Output the [X, Y] coordinate of the center of the cell containing the given text.  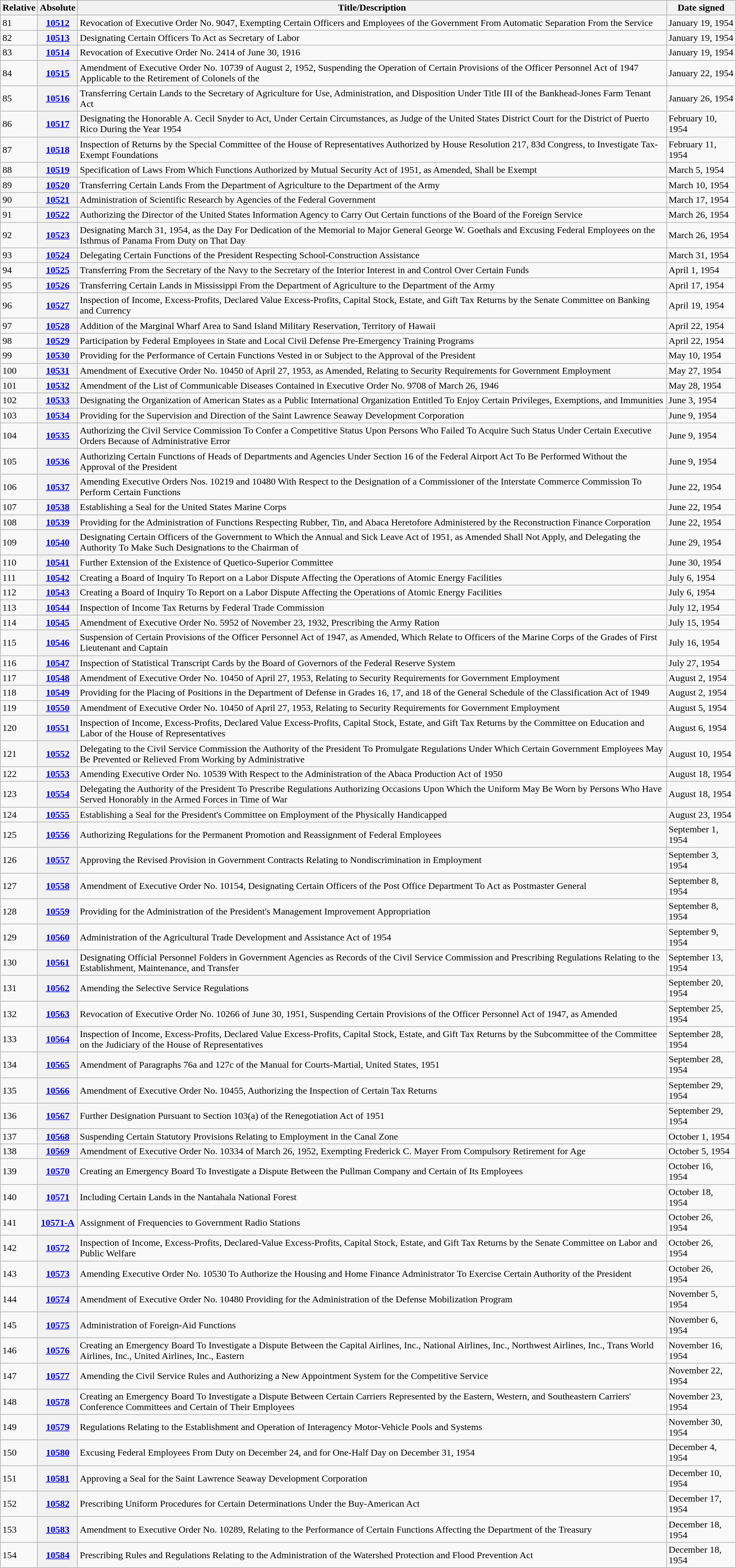
116 [19, 663]
95 [19, 285]
10559 [58, 912]
10544 [58, 608]
10574 [58, 1299]
December 4, 1954 [701, 1452]
Establishing a Seal for the United States Marine Corps [372, 507]
10515 [58, 73]
April 17, 1954 [701, 285]
10525 [58, 270]
103 [19, 415]
127 [19, 886]
128 [19, 912]
Amending the Civil Service Rules and Authorizing a New Appointment System for the Competitive Service [372, 1376]
Revocation of Executive Order No. 9047, Exempting Certain Officers and Employees of the Government From Automatic Separation From the Service [372, 23]
July 16, 1954 [701, 643]
93 [19, 255]
10512 [58, 23]
150 [19, 1452]
10535 [58, 435]
10532 [58, 386]
Prescribing Uniform Procedures for Certain Determinations Under the Buy-American Act [372, 1504]
10527 [58, 306]
Approving the Revised Provision in Government Contracts Relating to Nondiscrimination in Employment [372, 861]
October 1, 1954 [701, 1136]
105 [19, 461]
10553 [58, 774]
10540 [58, 542]
Suspending Certain Statutory Provisions Relating to Employment in the Canal Zone [372, 1136]
Inspection of Statistical Transcript Cards by the Board of Governors of the Federal Reserve System [372, 663]
10564 [58, 1039]
Transferring Certain Lands From the Department of Agriculture to the Department of the Army [372, 185]
10516 [58, 98]
10545 [58, 622]
97 [19, 326]
96 [19, 306]
100 [19, 371]
126 [19, 861]
October 5, 1954 [701, 1151]
84 [19, 73]
154 [19, 1555]
Approving a Seal for the Saint Lawrence Seaway Development Corporation [372, 1478]
August 10, 1954 [701, 754]
10575 [58, 1325]
10537 [58, 487]
Providing for the Supervision and Direction of the Saint Lawrence Seaway Development Corporation [372, 415]
January 26, 1954 [701, 98]
142 [19, 1248]
April 1, 1954 [701, 270]
91 [19, 215]
146 [19, 1350]
Revocation of Executive Order No. 10266 of June 30, 1951, Suspending Certain Provisions of the Officer Personnel Act of 1947, as Amended [372, 1014]
10549 [58, 693]
99 [19, 356]
10543 [58, 593]
10531 [58, 371]
Revocation of Executive Order No. 2414 of June 30, 1916 [372, 53]
Title/Description [372, 8]
10538 [58, 507]
March 5, 1954 [701, 170]
10557 [58, 861]
10529 [58, 341]
10572 [58, 1248]
120 [19, 728]
Absolute [58, 8]
Amendment of Executive Order No. 10334 of March 26, 1952, Exempting Frederick C. Mayer From Compulsory Retirement for Age [372, 1151]
145 [19, 1325]
Amending Executive Order No. 10530 To Authorize the Housing and Home Finance Administrator To Exercise Certain Authority of the President [372, 1274]
September 25, 1954 [701, 1014]
Providing for the Administration of Functions Respecting Rubber, Tin, and Abaca Heretofore Administered by the Reconstruction Finance Corporation [372, 522]
Assignment of Frequencies to Government Radio Stations [372, 1223]
131 [19, 988]
10546 [58, 643]
83 [19, 53]
114 [19, 622]
10513 [58, 38]
September 9, 1954 [701, 937]
10567 [58, 1116]
118 [19, 693]
10570 [58, 1171]
November 22, 1954 [701, 1376]
October 16, 1954 [701, 1171]
Creating an Emergency Board To Investigate a Dispute Between the Pullman Company and Certain of Its Employees [372, 1171]
10530 [58, 356]
10536 [58, 461]
July 12, 1954 [701, 608]
10580 [58, 1452]
10555 [58, 815]
August 5, 1954 [701, 708]
Amendment of the List of Communicable Diseases Contained in Executive Order No. 9708 of March 26, 1946 [372, 386]
94 [19, 270]
September 20, 1954 [701, 988]
10547 [58, 663]
10581 [58, 1478]
Providing for the Administration of the President's Management Improvement Appropriation [372, 912]
133 [19, 1039]
125 [19, 835]
Regulations Relating to the Establishment and Operation of Interagency Motor-Vehicle Pools and Systems [372, 1427]
January 22, 1954 [701, 73]
137 [19, 1136]
147 [19, 1376]
143 [19, 1274]
10552 [58, 754]
September 13, 1954 [701, 963]
117 [19, 678]
81 [19, 23]
102 [19, 400]
10548 [58, 678]
Amendment of Executive Order No. 5952 of November 23, 1932, Prescribing the Army Ration [372, 622]
113 [19, 608]
151 [19, 1478]
140 [19, 1197]
10514 [58, 53]
Establishing a Seal for the President's Committee on Employment of the Physically Handicapped [372, 815]
10578 [58, 1401]
Participation by Federal Employees in State and Local Civil Defense Pre-Emergency Training Programs [372, 341]
122 [19, 774]
February 11, 1954 [701, 149]
Authorizing the Director of the United States Information Agency to Carry Out Certain functions of the Board of the Foreign Service [372, 215]
Further Extension of the Existence of Quetico-Superior Committee [372, 563]
Designating Certain Officers To Act as Secretary of Labor [372, 38]
Amendment of Paragraphs 76a and 127c of the Manual for Courts-Martial, United States, 1951 [372, 1065]
134 [19, 1065]
May 27, 1954 [701, 371]
138 [19, 1151]
December 17, 1954 [701, 1504]
Excusing Federal Employees From Duty on December 24, and for One-Half Day on December 31, 1954 [372, 1452]
September 3, 1954 [701, 861]
10573 [58, 1274]
10560 [58, 937]
November 5, 1954 [701, 1299]
10584 [58, 1555]
119 [19, 708]
July 15, 1954 [701, 622]
108 [19, 522]
Amendment of Executive Order No. 10480 Providing for the Administration of the Defense Mobilization Program [372, 1299]
10542 [58, 578]
109 [19, 542]
92 [19, 235]
November 16, 1954 [701, 1350]
Date signed [701, 8]
90 [19, 200]
Addition of the Marginal Wharf Area to Sand Island Military Reservation, Territory of Hawaii [372, 326]
10533 [58, 400]
10517 [58, 124]
Amending Executive Order No. 10539 With Respect to the Administration of the Abaca Production Act of 1950 [372, 774]
10534 [58, 415]
August 6, 1954 [701, 728]
88 [19, 170]
May 28, 1954 [701, 386]
Specification of Laws From Which Functions Authorized by Mutual Security Act of 1951, as Amended, Shall be Exempt [372, 170]
104 [19, 435]
10563 [58, 1014]
Delegating Certain Functions of the President Respecting School-Construction Assistance [372, 255]
May 10, 1954 [701, 356]
April 19, 1954 [701, 306]
10571-A [58, 1223]
Amendment of Executive Order No. 10450 of April 27, 1953, as Amended, Relating to Security Requirements for Government Employment [372, 371]
February 10, 1954 [701, 124]
Administration of Foreign-Aid Functions [372, 1325]
112 [19, 593]
November 23, 1954 [701, 1401]
Amendment of Executive Order No. 10154, Designating Certain Officers of the Post Office Department To Act as Postmaster General [372, 886]
June 3, 1954 [701, 400]
Authorizing Regulations for the Permanent Promotion and Reassignment of Federal Employees [372, 835]
Relative [19, 8]
Further Designation Pursuant to Section 103(a) of the Renegotiation Act of 1951 [372, 1116]
10565 [58, 1065]
10528 [58, 326]
132 [19, 1014]
82 [19, 38]
Amendment of Executive Order No. 10455, Authorizing the Inspection of Certain Tax Returns [372, 1090]
Administration of Scientific Research by Agencies of the Federal Government [372, 200]
Administration of the Agricultural Trade Development and Assistance Act of 1954 [372, 937]
June 29, 1954 [701, 542]
10556 [58, 835]
November 30, 1954 [701, 1427]
141 [19, 1223]
10571 [58, 1197]
Providing for the Performance of Certain Functions Vested in or Subject to the Approval of the President [372, 356]
10521 [58, 200]
10519 [58, 170]
10520 [58, 185]
115 [19, 643]
10526 [58, 285]
10518 [58, 149]
149 [19, 1427]
10576 [58, 1350]
86 [19, 124]
10579 [58, 1427]
10554 [58, 794]
Transferring Certain Lands in Mississippi From the Department of Agriculture to the Department of the Army [372, 285]
136 [19, 1116]
10583 [58, 1529]
10569 [58, 1151]
March 31, 1954 [701, 255]
10541 [58, 563]
Including Certain Lands in the Nantahala National Forest [372, 1197]
10539 [58, 522]
10522 [58, 215]
139 [19, 1171]
August 23, 1954 [701, 815]
Inspection of Income Tax Returns by Federal Trade Commission [372, 608]
87 [19, 149]
152 [19, 1504]
153 [19, 1529]
10523 [58, 235]
10562 [58, 988]
101 [19, 386]
107 [19, 507]
10551 [58, 728]
March 17, 1954 [701, 200]
Prescribing Rules and Regulations Relating to the Administration of the Watershed Protection and Flood Prevention Act [372, 1555]
10577 [58, 1376]
10550 [58, 708]
123 [19, 794]
Amending the Selective Service Regulations [372, 988]
148 [19, 1401]
85 [19, 98]
10561 [58, 963]
144 [19, 1299]
10582 [58, 1504]
Transferring From the Secretary of the Navy to the Secretary of the Interior Interest in and Control Over Certain Funds [372, 270]
December 10, 1954 [701, 1478]
10568 [58, 1136]
121 [19, 754]
110 [19, 563]
89 [19, 185]
March 10, 1954 [701, 185]
September 1, 1954 [701, 835]
10566 [58, 1090]
Amendment to Executive Order No. 10289, Relating to the Performance of Certain Functions Affecting the Department of the Treasury [372, 1529]
10524 [58, 255]
October 18, 1954 [701, 1197]
November 6, 1954 [701, 1325]
129 [19, 937]
98 [19, 341]
July 27, 1954 [701, 663]
June 30, 1954 [701, 563]
106 [19, 487]
130 [19, 963]
135 [19, 1090]
111 [19, 578]
10558 [58, 886]
124 [19, 815]
